For the text-containing cell, return its midpoint in (X, Y) coordinate format. 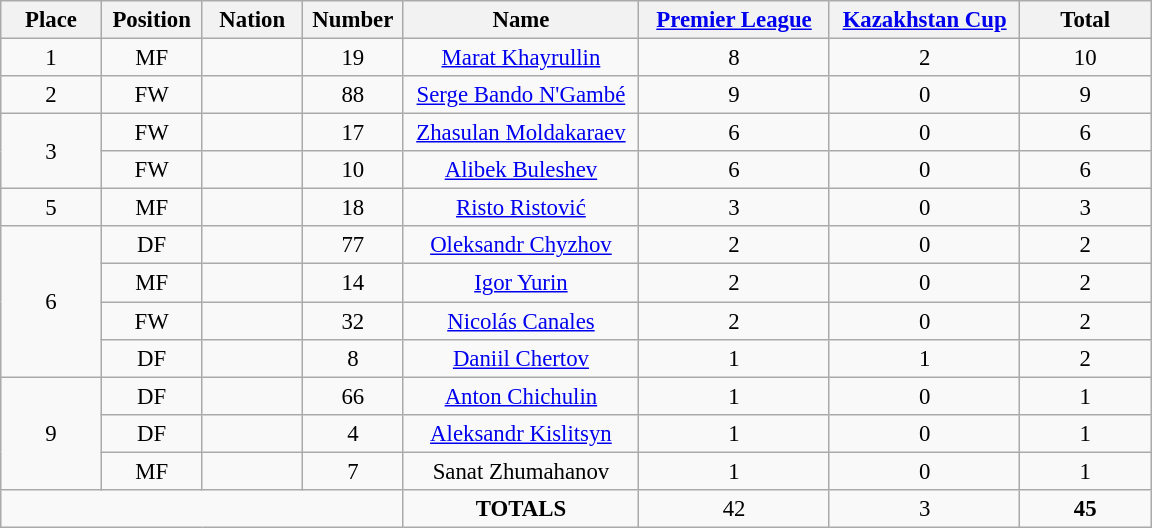
32 (354, 321)
Total (1086, 20)
19 (354, 58)
Zhasulan Moldakaraev (521, 133)
Nation (252, 20)
Position (152, 20)
TOTALS (521, 509)
Marat Khayrullin (521, 58)
77 (354, 245)
Oleksandr Chyzhov (521, 245)
Risto Ristović (521, 208)
Alibek Buleshev (521, 170)
14 (354, 283)
Sanat Zhumahanov (521, 471)
Number (354, 20)
17 (354, 133)
Serge Bando N'Gambé (521, 95)
5 (52, 208)
42 (734, 509)
66 (354, 396)
4 (354, 433)
Aleksandr Kislitsyn (521, 433)
18 (354, 208)
Name (521, 20)
Kazakhstan Cup (924, 20)
Igor Yurin (521, 283)
7 (354, 471)
Premier League (734, 20)
88 (354, 95)
Place (52, 20)
Anton Chichulin (521, 396)
45 (1086, 509)
Nicolás Canales (521, 321)
Daniil Chertov (521, 358)
